Identify which cell holds the provided text, then report its [X, Y] central coordinate. 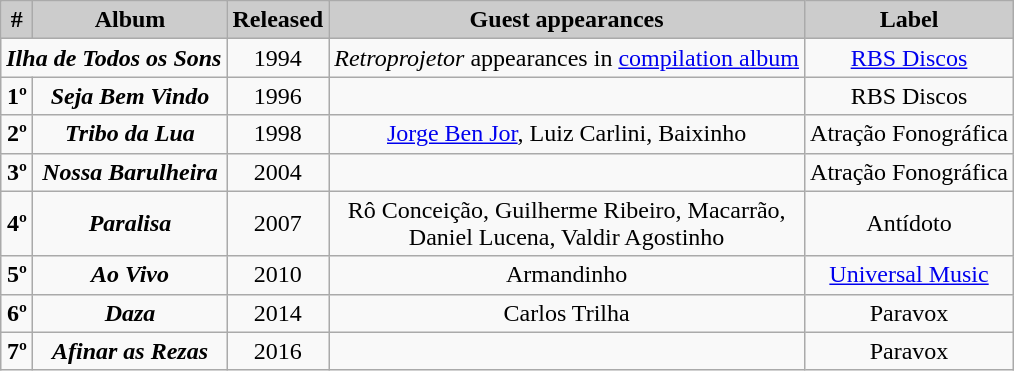
Antídoto [910, 224]
Tribo da Lua [130, 134]
Paralisa [130, 224]
4º [17, 224]
Ilha de Todos os Sons [114, 58]
Album [130, 20]
# [17, 20]
Afinar as Rezas [130, 351]
1998 [278, 134]
Universal Music [910, 275]
7º [17, 351]
Carlos Trilha [567, 313]
Released [278, 20]
2014 [278, 313]
Nossa Barulheira [130, 172]
5º [17, 275]
Jorge Ben Jor, Luiz Carlini, Baixinho [567, 134]
Retroprojetor appearances in compilation album [567, 58]
1994 [278, 58]
2º [17, 134]
3º [17, 172]
Rô Conceição, Guilherme Ribeiro, Macarrão,Daniel Lucena, Valdir Agostinho [567, 224]
Guest appearances [567, 20]
Armandinho [567, 275]
1º [17, 96]
2007 [278, 224]
Seja Bem Vindo [130, 96]
6º [17, 313]
Daza [130, 313]
Label [910, 20]
Ao Vivo [130, 275]
1996 [278, 96]
2004 [278, 172]
2016 [278, 351]
2010 [278, 275]
